Return [x, y] of the center of cell containing provided text 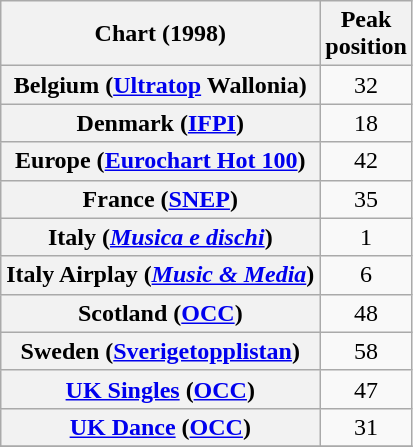
Europe (Eurochart Hot 100) [160, 161]
48 [366, 313]
58 [366, 351]
42 [366, 161]
1 [366, 237]
UK Singles (OCC) [160, 389]
Peakposition [366, 34]
Italy (Musica e dischi) [160, 237]
Chart (1998) [160, 34]
32 [366, 85]
Italy Airplay (Music & Media) [160, 275]
Scotland (OCC) [160, 313]
6 [366, 275]
18 [366, 123]
35 [366, 199]
Denmark (IFPI) [160, 123]
47 [366, 389]
Belgium (Ultratop Wallonia) [160, 85]
UK Dance (OCC) [160, 427]
31 [366, 427]
France (SNEP) [160, 199]
Sweden (Sverigetopplistan) [160, 351]
